Provide the [x, y] coordinate of the cell's center where the given text is located.  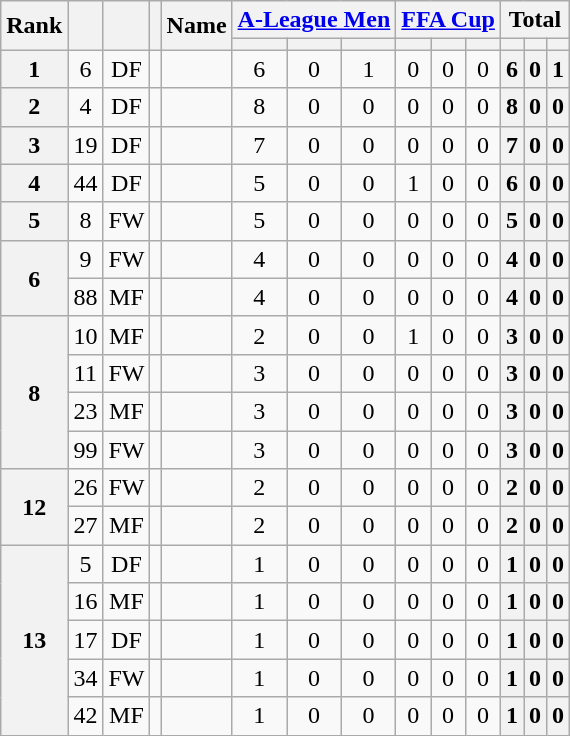
12 [34, 507]
99 [86, 449]
19 [86, 145]
42 [86, 716]
23 [86, 411]
16 [86, 602]
11 [86, 373]
17 [86, 640]
27 [86, 526]
88 [86, 297]
26 [86, 488]
34 [86, 678]
10 [86, 335]
13 [34, 640]
A-League Men [314, 20]
FFA Cup [448, 20]
44 [86, 183]
9 [86, 259]
Rank [34, 26]
Name [196, 26]
Total [534, 20]
